Identify which cell holds the provided text, then report its [x, y] central coordinate. 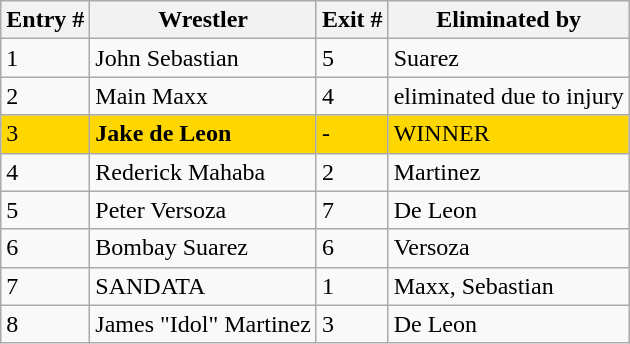
8 [46, 324]
Jake de Leon [204, 134]
Entry # [46, 20]
Main Maxx [204, 96]
eliminated due to injury [508, 96]
SANDATA [204, 286]
Exit # [352, 20]
John Sebastian [204, 58]
Martinez [508, 172]
- [352, 134]
Eliminated by [508, 20]
WINNER [508, 134]
Rederick Mahaba [204, 172]
Versoza [508, 248]
Suarez [508, 58]
Wrestler [204, 20]
James "Idol" Martinez [204, 324]
Peter Versoza [204, 210]
Maxx, Sebastian [508, 286]
Bombay Suarez [204, 248]
